Detect which cell encompasses the target text, then output its (x, y) center coordinate. 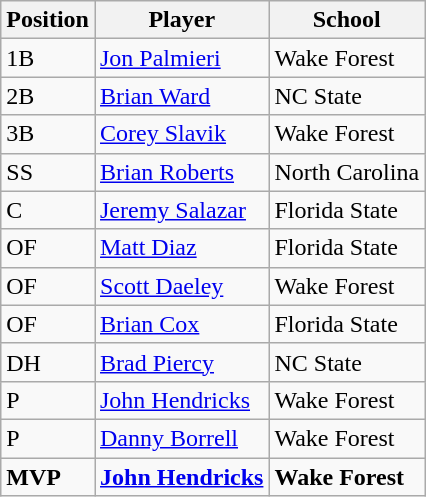
Brian Cox (181, 324)
Corey Slavik (181, 134)
1B (48, 58)
MVP (48, 477)
DH (48, 362)
C (48, 210)
Danny Borrell (181, 438)
Brian Roberts (181, 172)
Brian Ward (181, 96)
Brad Piercy (181, 362)
Jon Palmieri (181, 58)
3B (48, 134)
Position (48, 20)
North Carolina (347, 172)
2B (48, 96)
SS (48, 172)
Matt Diaz (181, 248)
Jeremy Salazar (181, 210)
Player (181, 20)
School (347, 20)
Scott Daeley (181, 286)
